Pinpoint the cell where the given text exists, returning its [X, Y] midpoint coordinate. 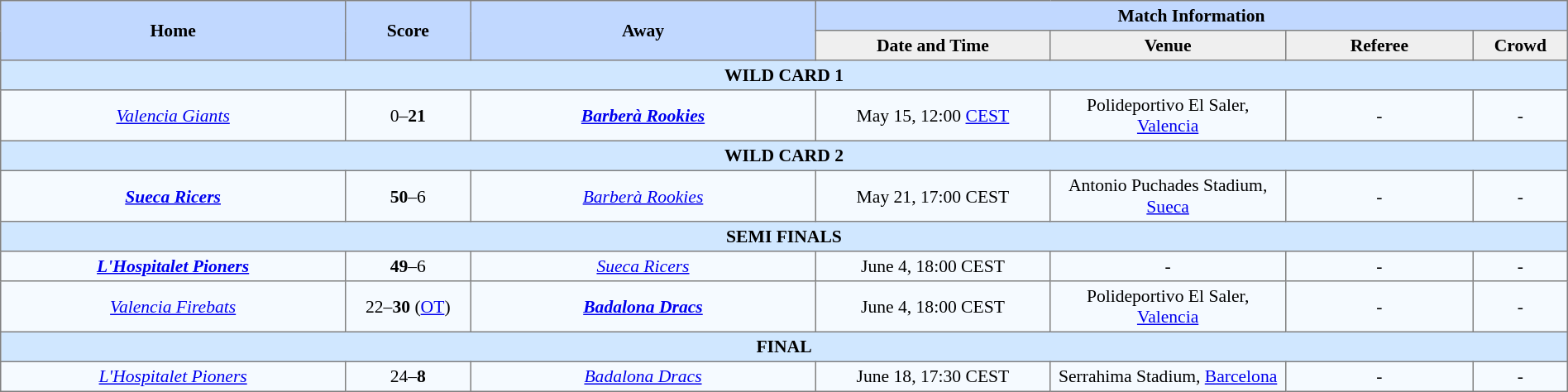
May 15, 12:00 CEST [933, 116]
Antonio Puchades Stadium, Sueca [1168, 196]
Score [409, 31]
0–21 [409, 116]
Match Information [1191, 16]
50–6 [409, 196]
WILD CARD 1 [784, 75]
22–30 (OT) [409, 307]
SEMI FINALS [784, 237]
FINAL [784, 347]
Valencia Giants [174, 116]
Home [174, 31]
Valencia Firebats [174, 307]
49–6 [409, 266]
June 18, 17:30 CEST [933, 376]
Date and Time [933, 45]
Venue [1168, 45]
24–8 [409, 376]
May 21, 17:00 CEST [933, 196]
Referee [1379, 45]
Away [643, 31]
Serrahima Stadium, Barcelona [1168, 376]
WILD CARD 2 [784, 155]
Crowd [1521, 45]
